Pinpoint the cell where the given text exists, returning its [X, Y] midpoint coordinate. 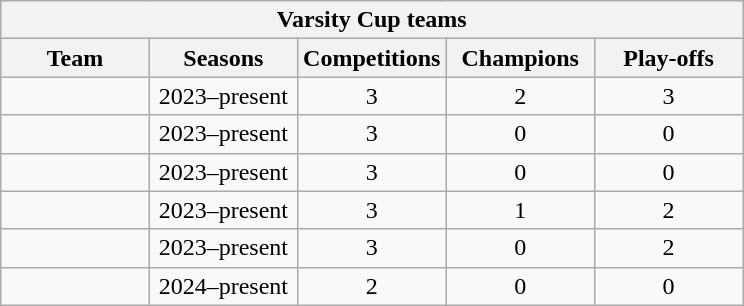
Play-offs [668, 58]
1 [520, 210]
Team [75, 58]
Competitions [372, 58]
2024–present [223, 286]
Varsity Cup teams [372, 20]
Seasons [223, 58]
Champions [520, 58]
